Provide the (x, y) coordinate of the cell's center where the given text is located.  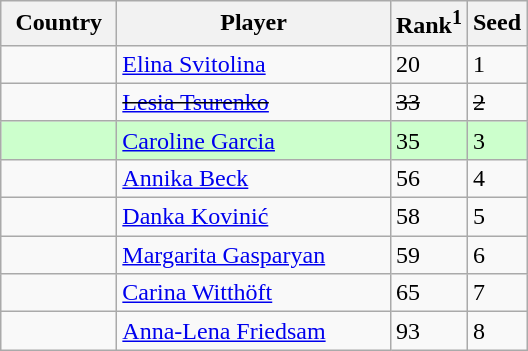
6 (496, 255)
Country (59, 24)
7 (496, 293)
Margarita Gasparyan (254, 255)
Caroline Garcia (254, 140)
59 (428, 255)
56 (428, 178)
1 (496, 64)
5 (496, 217)
Elina Svitolina (254, 64)
Player (254, 24)
8 (496, 331)
93 (428, 331)
20 (428, 64)
2 (496, 102)
3 (496, 140)
Carina Witthöft (254, 293)
Lesia Tsurenko (254, 102)
Anna-Lena Friedsam (254, 331)
Danka Kovinić (254, 217)
58 (428, 217)
Seed (496, 24)
33 (428, 102)
Rank1 (428, 24)
35 (428, 140)
4 (496, 178)
Annika Beck (254, 178)
65 (428, 293)
